Output the (x, y) coordinate of the center of the cell containing the given text.  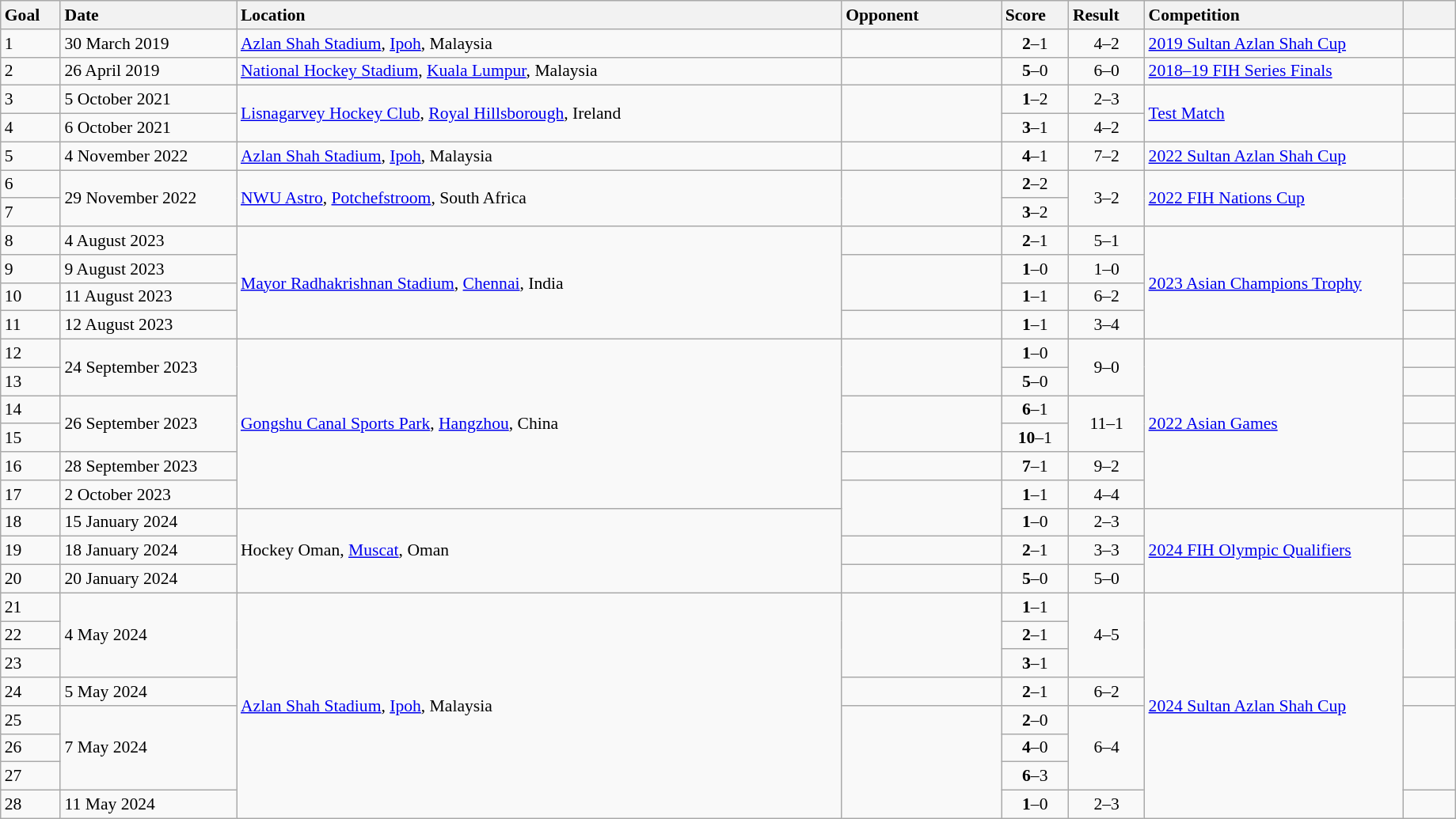
6–0 (1107, 71)
8 (31, 241)
Goal (31, 15)
2–2 (1036, 184)
Date (148, 15)
2024 Sultan Azlan Shah Cup (1275, 706)
11 August 2023 (148, 297)
Lisnagarvey Hockey Club, Royal Hillsborough, Ireland (539, 114)
6 (31, 184)
24 September 2023 (148, 367)
25 (31, 720)
2–0 (1036, 720)
2023 Asian Champions Trophy (1275, 282)
20 January 2024 (148, 579)
2 October 2023 (148, 495)
28 (31, 805)
Test Match (1275, 114)
20 (31, 579)
12 August 2023 (148, 325)
7 May 2024 (148, 749)
5 (31, 156)
4 November 2022 (148, 156)
30 March 2019 (148, 44)
6 October 2021 (148, 128)
4–4 (1107, 495)
3 (31, 100)
2022 Sultan Azlan Shah Cup (1275, 156)
15 (31, 438)
2019 Sultan Azlan Shah Cup (1275, 44)
4 May 2024 (148, 635)
11–1 (1107, 424)
13 (31, 381)
14 (31, 410)
9 August 2023 (148, 269)
17 (31, 495)
12 (31, 354)
4 (31, 128)
6–1 (1036, 410)
NWU Astro, Potchefstroom, South Africa (539, 198)
7–2 (1107, 156)
2024 FIH Olympic Qualifiers (1275, 551)
11 May 2024 (148, 805)
18 (31, 522)
10–1 (1036, 438)
Result (1107, 15)
6–4 (1107, 749)
5 October 2021 (148, 100)
6–3 (1036, 776)
Opponent (922, 15)
23 (31, 664)
1–2 (1036, 100)
2018–19 FIH Series Finals (1275, 71)
4–0 (1036, 748)
2 (31, 71)
Score (1036, 15)
11 (31, 325)
Hockey Oman, Muscat, Oman (539, 551)
27 (31, 776)
28 September 2023 (148, 466)
18 January 2024 (148, 551)
10 (31, 297)
7–1 (1036, 466)
26 April 2019 (148, 71)
2022 Asian Games (1275, 424)
9 (31, 269)
24 (31, 692)
26 September 2023 (148, 424)
2022 FIH Nations Cup (1275, 198)
4–1 (1036, 156)
5–1 (1107, 241)
5 May 2024 (148, 692)
3–4 (1107, 325)
22 (31, 635)
26 (31, 748)
19 (31, 551)
9–0 (1107, 367)
Location (539, 15)
Mayor Radhakrishnan Stadium, Chennai, India (539, 282)
7 (31, 213)
1 (31, 44)
9–2 (1107, 466)
4–5 (1107, 635)
29 November 2022 (148, 198)
Competition (1275, 15)
15 January 2024 (148, 522)
21 (31, 607)
Gongshu Canal Sports Park, Hangzhou, China (539, 424)
16 (31, 466)
3–3 (1107, 551)
National Hockey Stadium, Kuala Lumpur, Malaysia (539, 71)
4 August 2023 (148, 241)
